Scan for the cell matching the given text and deliver its (x, y) coordinate at center. 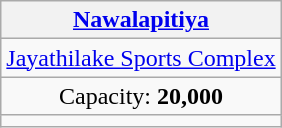
Jayathilake Sports Complex (141, 58)
Capacity: 20,000 (141, 96)
Nawalapitiya (141, 20)
